For the text-containing cell, return its midpoint in [X, Y] coordinate format. 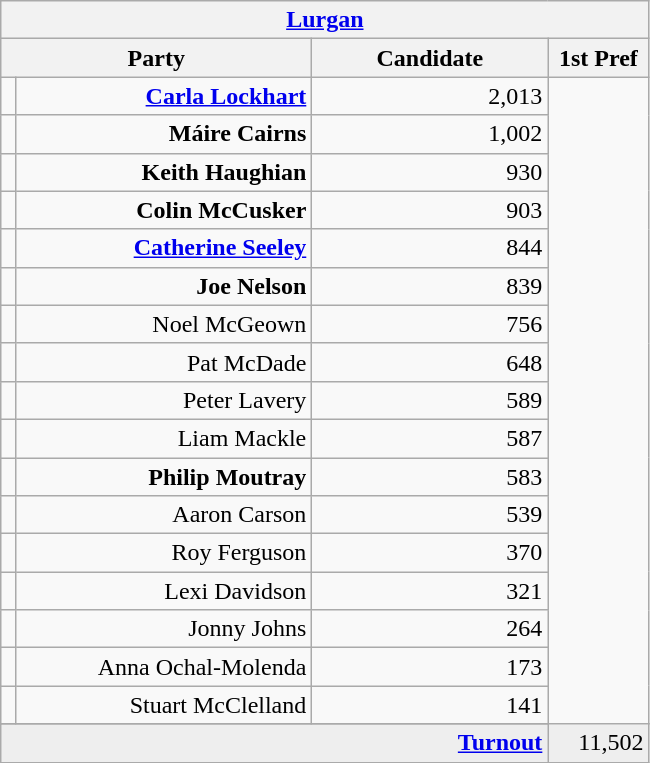
1st Pref [598, 58]
Keith Haughian [164, 172]
Aaron Carson [164, 515]
Máire Cairns [164, 134]
173 [430, 667]
Liam Mackle [164, 438]
Pat McDade [164, 362]
587 [430, 438]
Noel McGeown [164, 324]
903 [430, 210]
Roy Ferguson [164, 553]
583 [430, 477]
264 [430, 629]
930 [430, 172]
11,502 [598, 743]
Catherine Seeley [164, 248]
Jonny Johns [164, 629]
844 [430, 248]
321 [430, 591]
648 [430, 362]
539 [430, 515]
370 [430, 553]
Carla Lockhart [164, 96]
Colin McCusker [164, 210]
589 [430, 400]
Anna Ochal-Molenda [164, 667]
Turnout [274, 743]
Joe Nelson [164, 286]
839 [430, 286]
Lurgan [325, 20]
Lexi Davidson [164, 591]
2,013 [430, 96]
Stuart McClelland [164, 705]
756 [430, 324]
1,002 [430, 134]
Peter Lavery [164, 400]
141 [430, 705]
Philip Moutray [164, 477]
Candidate [430, 58]
Party [156, 58]
